Locate the cell with the specified text and output its (X, Y) center coordinate. 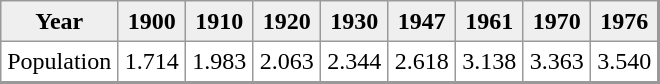
1947 (422, 21)
1970 (557, 21)
3.363 (557, 62)
1930 (355, 21)
2.618 (422, 62)
Year (59, 21)
3.540 (625, 62)
1976 (625, 21)
1900 (152, 21)
2.344 (355, 62)
1910 (220, 21)
1.714 (152, 62)
1961 (490, 21)
Population (59, 62)
1.983 (220, 62)
2.063 (287, 62)
1920 (287, 21)
3.138 (490, 62)
